Determine the (x, y) coordinate at the center of the cell enclosing the given text.  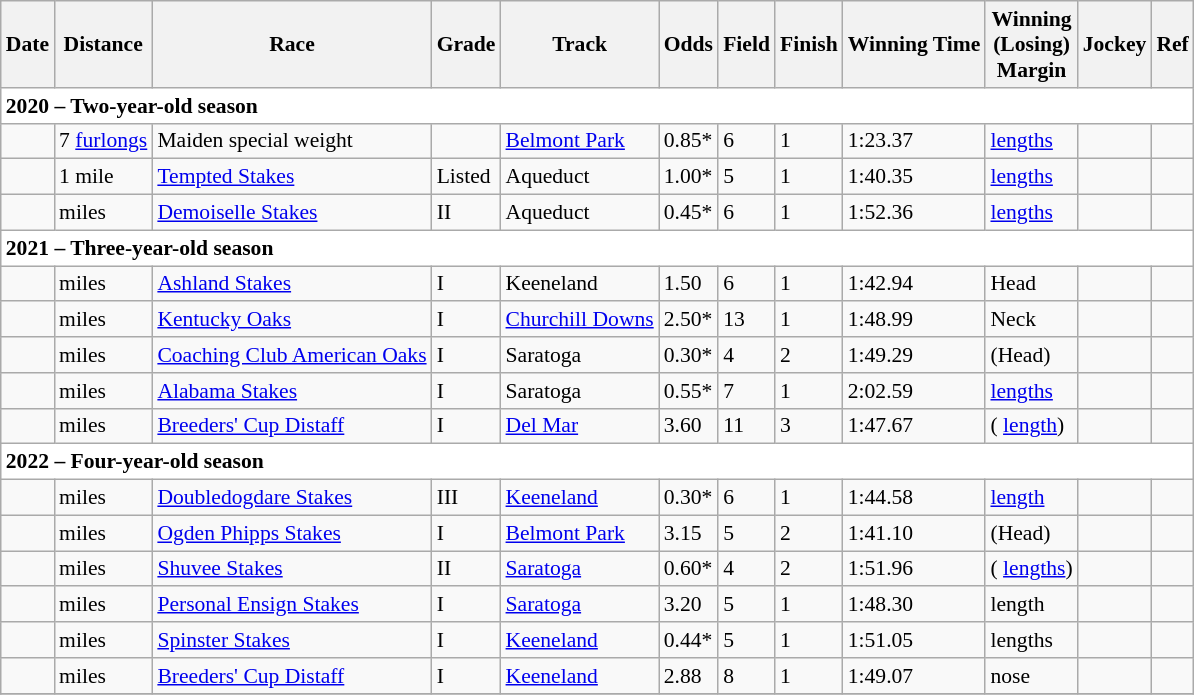
1:44.58 (914, 498)
Doubledogdare Stakes (292, 498)
1.50 (688, 284)
Neck (1031, 320)
Distance (103, 44)
3.60 (688, 426)
1.00* (688, 177)
2022 – Four-year-old season (598, 462)
Demoiselle Stakes (292, 213)
Ref (1172, 44)
Winning Time (914, 44)
Track (580, 44)
1:49.07 (914, 676)
3.20 (688, 605)
2.50* (688, 320)
1:49.29 (914, 355)
1:48.99 (914, 320)
Maiden special weight (292, 141)
( lengths) (1031, 569)
1:41.10 (914, 533)
Race (292, 44)
Personal Ensign Stakes (292, 605)
0.60* (688, 569)
0.44* (688, 640)
Listed (466, 177)
2021 – Three-year-old season (598, 248)
Coaching Club American Oaks (292, 355)
2020 – Two-year-old season (598, 106)
1:52.36 (914, 213)
Winning(Losing)Margin (1031, 44)
Tempted Stakes (292, 177)
Shuvee Stakes (292, 569)
Churchill Downs (580, 320)
7 (746, 391)
Head (1031, 284)
1 mile (103, 177)
3 (809, 426)
Spinster Stakes (292, 640)
III (466, 498)
7 furlongs (103, 141)
1:47.67 (914, 426)
Jockey (1115, 44)
Odds (688, 44)
1:48.30 (914, 605)
Alabama Stakes (292, 391)
2:02.59 (914, 391)
1:51.96 (914, 569)
nose (1031, 676)
Field (746, 44)
13 (746, 320)
1:23.37 (914, 141)
Kentucky Oaks (292, 320)
1:40.35 (914, 177)
2.88 (688, 676)
0.45* (688, 213)
Ogden Phipps Stakes (292, 533)
Del Mar (580, 426)
Finish (809, 44)
0.85* (688, 141)
( length) (1031, 426)
11 (746, 426)
Grade (466, 44)
Ashland Stakes (292, 284)
Date (28, 44)
8 (746, 676)
3.15 (688, 533)
1:42.94 (914, 284)
0.55* (688, 391)
1:51.05 (914, 640)
